For the text-containing cell, return its midpoint in (x, y) coordinate format. 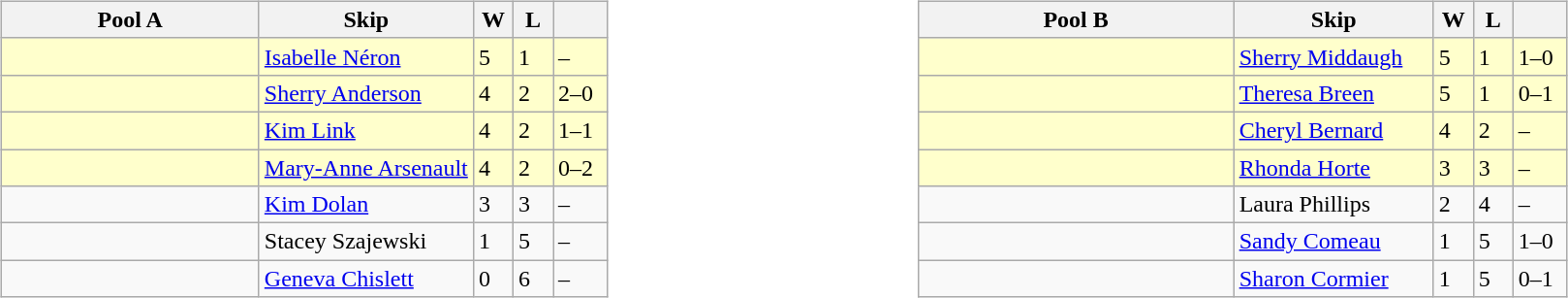
Geneva Chislett (366, 279)
0 (492, 279)
Rhonda Horte (1333, 168)
Mary-Anne Arsenault (366, 168)
Sherry Anderson (366, 93)
Sharon Cormier (1333, 279)
Pool A (130, 19)
Kim Link (366, 130)
Sandy Comeau (1333, 242)
Pool B (1076, 19)
6 (533, 279)
2–0 (580, 93)
Sherry Middaugh (1333, 56)
Kim Dolan (366, 205)
1–1 (580, 130)
Laura Phillips (1333, 205)
Theresa Breen (1333, 93)
0–2 (580, 168)
Stacey Szajewski (366, 242)
Cheryl Bernard (1333, 130)
Isabelle Néron (366, 56)
